Identify which cell holds the provided text, then report its (X, Y) central coordinate. 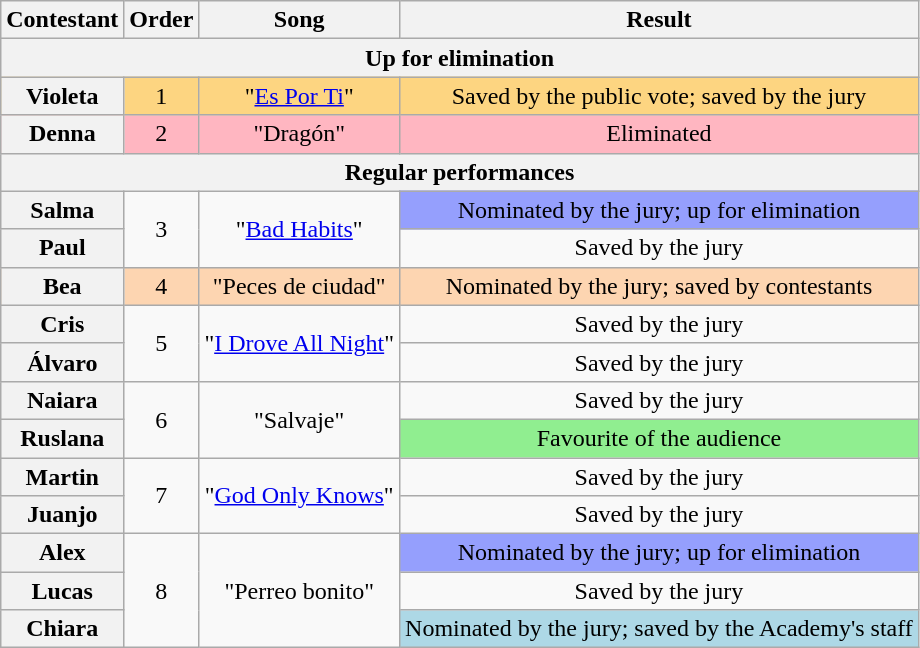
Ruslana (62, 438)
Salma (62, 210)
7 (162, 496)
5 (162, 343)
Juanjo (62, 515)
"Salvaje" (300, 419)
Nominated by the jury; saved by the Academy's staff (660, 629)
Cris (62, 324)
3 (162, 229)
8 (162, 591)
Up for elimination (460, 58)
Lucas (62, 591)
Denna (62, 134)
4 (162, 286)
"Perreo bonito" (300, 591)
1 (162, 96)
Regular performances (460, 172)
Nominated by the jury; saved by contestants (660, 286)
Contestant (62, 20)
"Peces de ciudad" (300, 286)
Violeta (62, 96)
Favourite of the audience (660, 438)
6 (162, 419)
"Es Por Ti" (300, 96)
Result (660, 20)
"Dragón" (300, 134)
"Bad Habits" (300, 229)
Álvaro (62, 362)
Eliminated (660, 134)
Order (162, 20)
2 (162, 134)
Naiara (62, 400)
Chiara (62, 629)
Bea (62, 286)
"God Only Knows" (300, 496)
Song (300, 20)
Saved by the public vote; saved by the jury (660, 96)
Martin (62, 477)
"I Drove All Night" (300, 343)
Alex (62, 553)
Paul (62, 248)
